Identify which cell holds the provided text, then report its (X, Y) central coordinate. 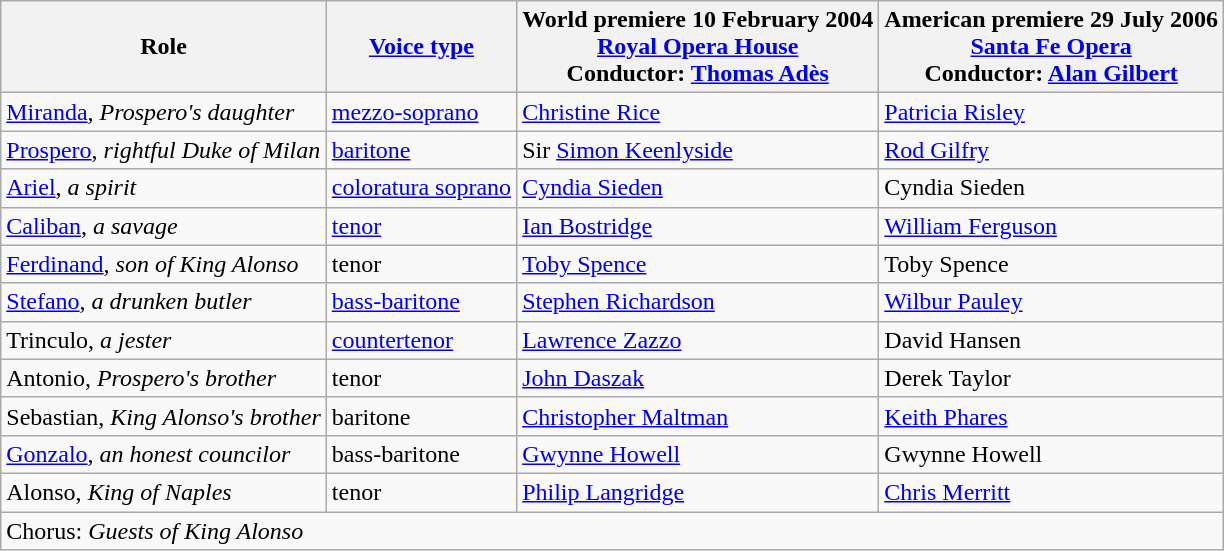
Prospero, rightful Duke of Milan (164, 150)
Miranda, Prospero's daughter (164, 112)
Alonso, King of Naples (164, 492)
Ian Bostridge (698, 226)
Gonzalo, an honest councilor (164, 454)
Derek Taylor (1052, 378)
Trinculo, a jester (164, 340)
Ariel, a spirit (164, 188)
mezzo-soprano (421, 112)
Philip Langridge (698, 492)
John Daszak (698, 378)
Sebastian, King Alonso's brother (164, 416)
Ferdinand, son of King Alonso (164, 264)
American premiere 29 July 2006Santa Fe OperaConductor: Alan Gilbert (1052, 47)
Rod Gilfry (1052, 150)
Stephen Richardson (698, 302)
Antonio, Prospero's brother (164, 378)
Lawrence Zazzo (698, 340)
coloratura soprano (421, 188)
World premiere 10 February 2004Royal Opera HouseConductor: Thomas Adès (698, 47)
David Hansen (1052, 340)
Caliban, a savage (164, 226)
countertenor (421, 340)
Patricia Risley (1052, 112)
William Ferguson (1052, 226)
Sir Simon Keenlyside (698, 150)
Wilbur Pauley (1052, 302)
Role (164, 47)
Chorus: Guests of King Alonso (612, 531)
Stefano, a drunken butler (164, 302)
Christine Rice (698, 112)
Chris Merritt (1052, 492)
Christopher Maltman (698, 416)
Keith Phares (1052, 416)
Voice type (421, 47)
